Locate the cell with the specified text and output its (x, y) center coordinate. 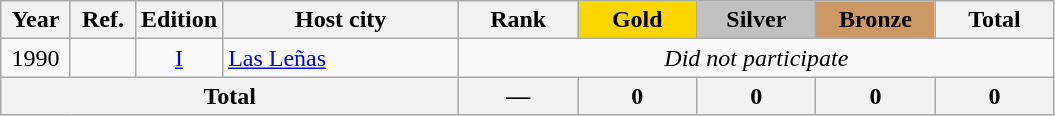
Las Leñas (341, 58)
Bronze (876, 20)
Year (36, 20)
Rank (518, 20)
Gold (638, 20)
Ref. (102, 20)
Edition (180, 20)
1990 (36, 58)
Host city (341, 20)
I (180, 58)
Silver (756, 20)
— (518, 96)
Did not participate (756, 58)
